Capture the cell that displays the provided text and extract its [x, y] central coordinate. 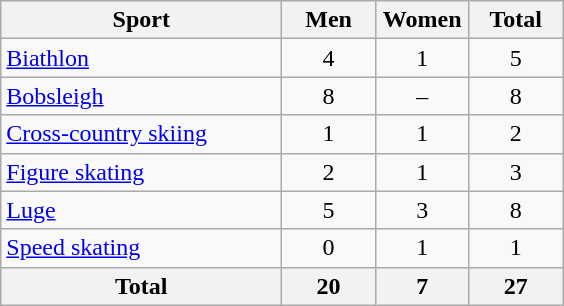
Men [329, 20]
Speed skating [142, 248]
27 [516, 286]
7 [422, 286]
– [422, 96]
Women [422, 20]
Biathlon [142, 58]
20 [329, 286]
0 [329, 248]
Sport [142, 20]
4 [329, 58]
Figure skating [142, 172]
Cross-country skiing [142, 134]
Bobsleigh [142, 96]
Luge [142, 210]
